Provide the (x, y) coordinate of the cell's center where the given text is located.  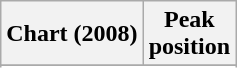
Chart (2008) (72, 34)
Peakposition (189, 34)
